Return (x, y) of the center of cell containing provided text 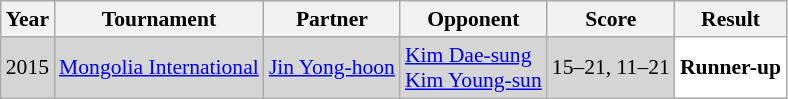
Runner-up (730, 68)
15–21, 11–21 (611, 68)
Year (28, 19)
2015 (28, 68)
Jin Yong-hoon (332, 68)
Partner (332, 19)
Result (730, 19)
Opponent (474, 19)
Kim Dae-sung Kim Young-sun (474, 68)
Tournament (159, 19)
Mongolia International (159, 68)
Score (611, 19)
